For the text-containing cell, return its midpoint in (x, y) coordinate format. 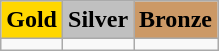
Bronze (176, 20)
Gold (32, 20)
Silver (98, 20)
